Capture the cell that displays the provided text and extract its [X, Y] central coordinate. 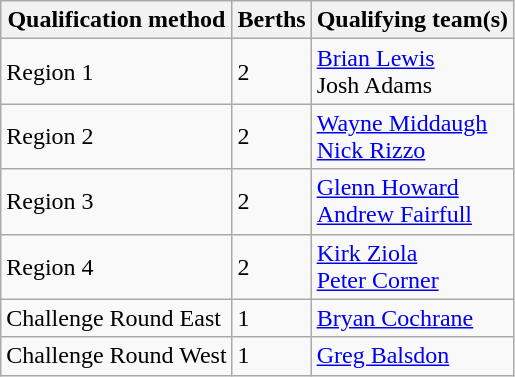
Bryan Cochrane [412, 318]
Glenn Howard Andrew Fairfull [412, 202]
Region 3 [116, 202]
Challenge Round West [116, 356]
Region 2 [116, 136]
Berths [272, 20]
Region 1 [116, 72]
Region 4 [116, 266]
Greg Balsdon [412, 356]
Kirk Ziola Peter Corner [412, 266]
Qualification method [116, 20]
Brian Lewis Josh Adams [412, 72]
Challenge Round East [116, 318]
Qualifying team(s) [412, 20]
Wayne Middaugh Nick Rizzo [412, 136]
